Provide the (X, Y) coordinate of the cell's center where the given text is located.  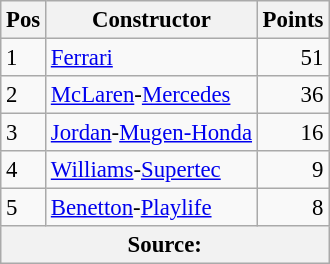
Williams-Supertec (152, 170)
16 (292, 133)
Jordan-Mugen-Honda (152, 133)
Source: (165, 245)
8 (292, 208)
Points (292, 20)
3 (24, 133)
2 (24, 95)
Benetton-Playlife (152, 208)
Pos (24, 20)
9 (292, 170)
51 (292, 58)
1 (24, 58)
4 (24, 170)
36 (292, 95)
5 (24, 208)
Ferrari (152, 58)
McLaren-Mercedes (152, 95)
Constructor (152, 20)
